Identify which cell holds the provided text, then report its [x, y] central coordinate. 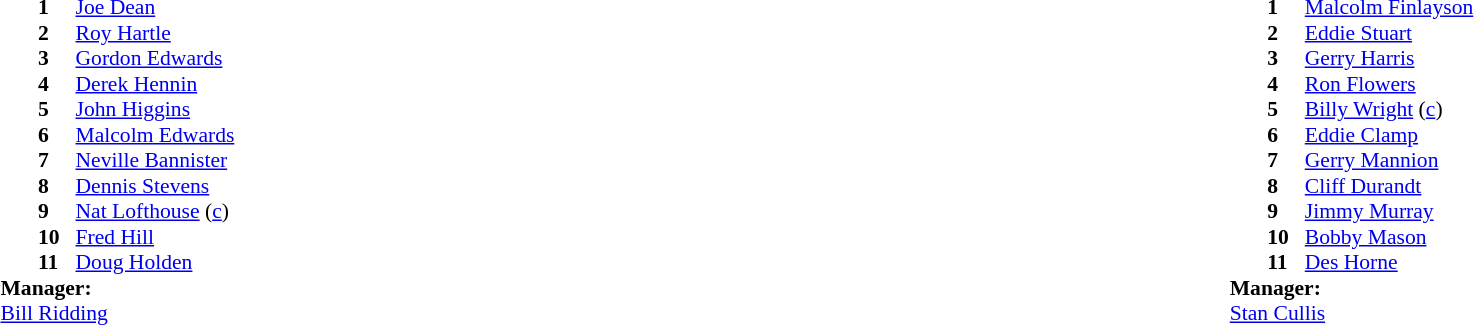
Manager: [188, 288]
Fred Hill [226, 237]
Neville Bannister [226, 161]
Gordon Edwards [226, 59]
Dennis Stevens [226, 186]
John Higgins [226, 109]
Malcolm Edwards [226, 135]
Roy Hartle [226, 33]
Nat Lofthouse (c) [226, 211]
Derek Hennin [226, 84]
Doug Holden [226, 263]
